Identify which cell holds the provided text, then report its [X, Y] central coordinate. 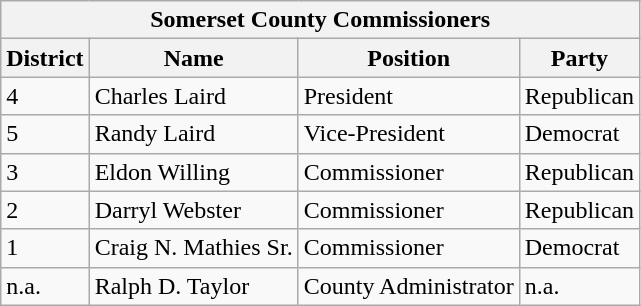
Randy Laird [194, 134]
4 [45, 96]
Vice-President [408, 134]
Name [194, 58]
Craig N. Mathies Sr. [194, 248]
Ralph D. Taylor [194, 286]
Darryl Webster [194, 210]
3 [45, 172]
County Administrator [408, 286]
Charles Laird [194, 96]
District [45, 58]
5 [45, 134]
2 [45, 210]
Eldon Willing [194, 172]
Somerset County Commissioners [320, 20]
Party [579, 58]
1 [45, 248]
President [408, 96]
Position [408, 58]
